Return the (X, Y) coordinate for the center point of the cell that contains the specified text.  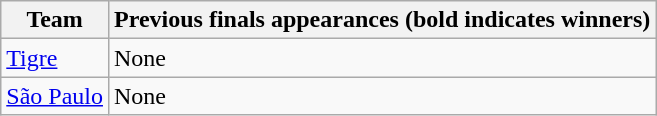
Team (55, 20)
Tigre (55, 58)
São Paulo (55, 96)
Previous finals appearances (bold indicates winners) (382, 20)
